Return the (x, y) coordinate for the center point of the cell that contains the specified text.  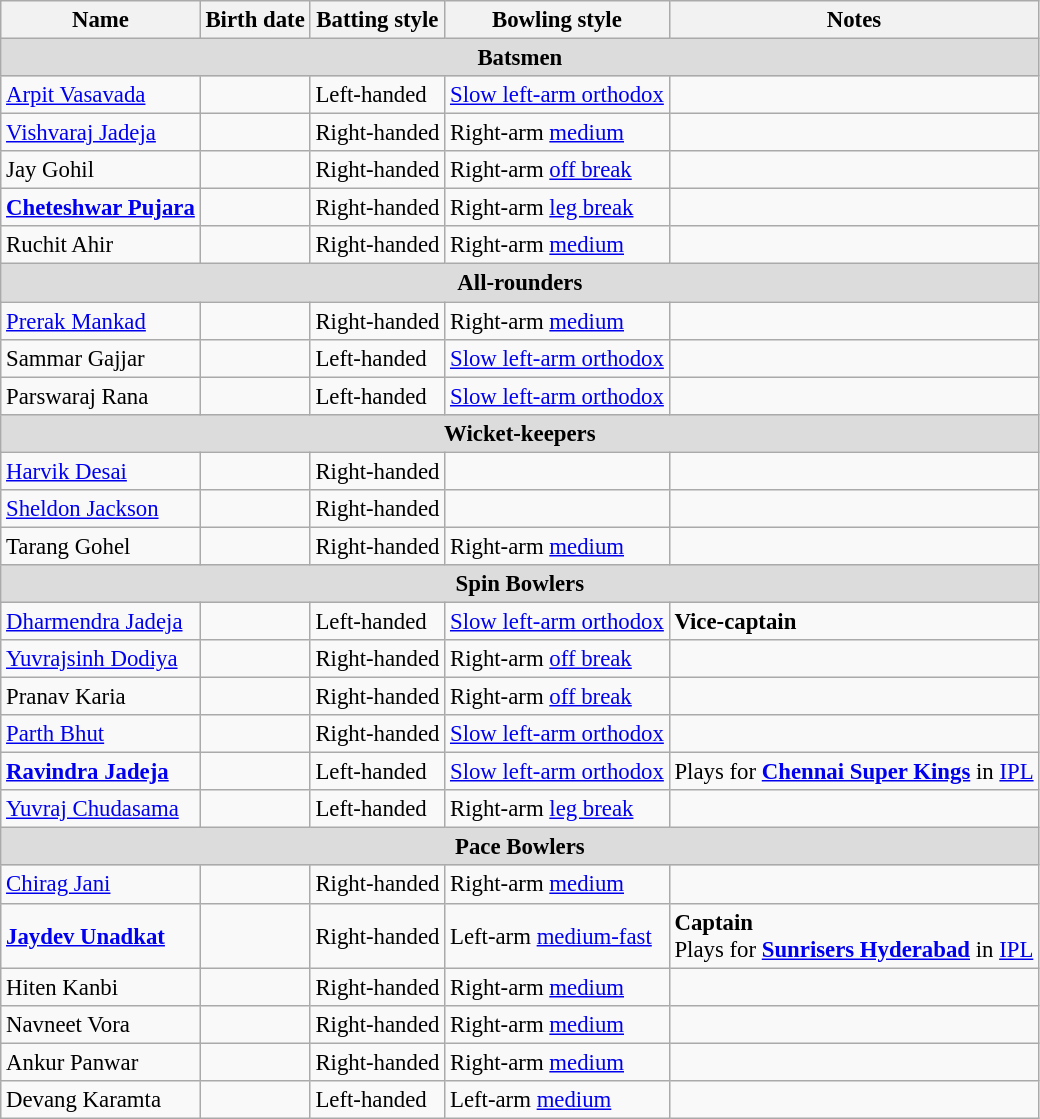
Ankur Panwar (100, 1062)
Batsmen (520, 58)
Captain Plays for Sunrisers Hyderabad in IPL (854, 936)
Prerak Mankad (100, 321)
Birth date (255, 20)
All-rounders (520, 283)
Chirag Jani (100, 885)
Ravindra Jadeja (100, 772)
Yuvrajsinh Dodiya (100, 659)
Plays for Chennai Super Kings in IPL (854, 772)
Name (100, 20)
Left-arm medium-fast (557, 936)
Left-arm medium (557, 1100)
Jaydev Unadkat (100, 936)
Vishvaraj Jadeja (100, 133)
Dharmendra Jadeja (100, 621)
Pace Bowlers (520, 847)
Cheteshwar Pujara (100, 208)
Wicket-keepers (520, 433)
Yuvraj Chudasama (100, 809)
Bowling style (557, 20)
Hiten Kanbi (100, 987)
Arpit Vasavada (100, 95)
Navneet Vora (100, 1024)
Parth Bhut (100, 734)
Notes (854, 20)
Ruchit Ahir (100, 245)
Vice-captain (854, 621)
Harvik Desai (100, 471)
Sammar Gajjar (100, 358)
Parswaraj Rana (100, 396)
Spin Bowlers (520, 584)
Pranav Karia (100, 697)
Jay Gohil (100, 170)
Batting style (378, 20)
Tarang Gohel (100, 546)
Sheldon Jackson (100, 509)
Devang Karamta (100, 1100)
